Output the (x, y) coordinate of the center of the cell containing the given text.  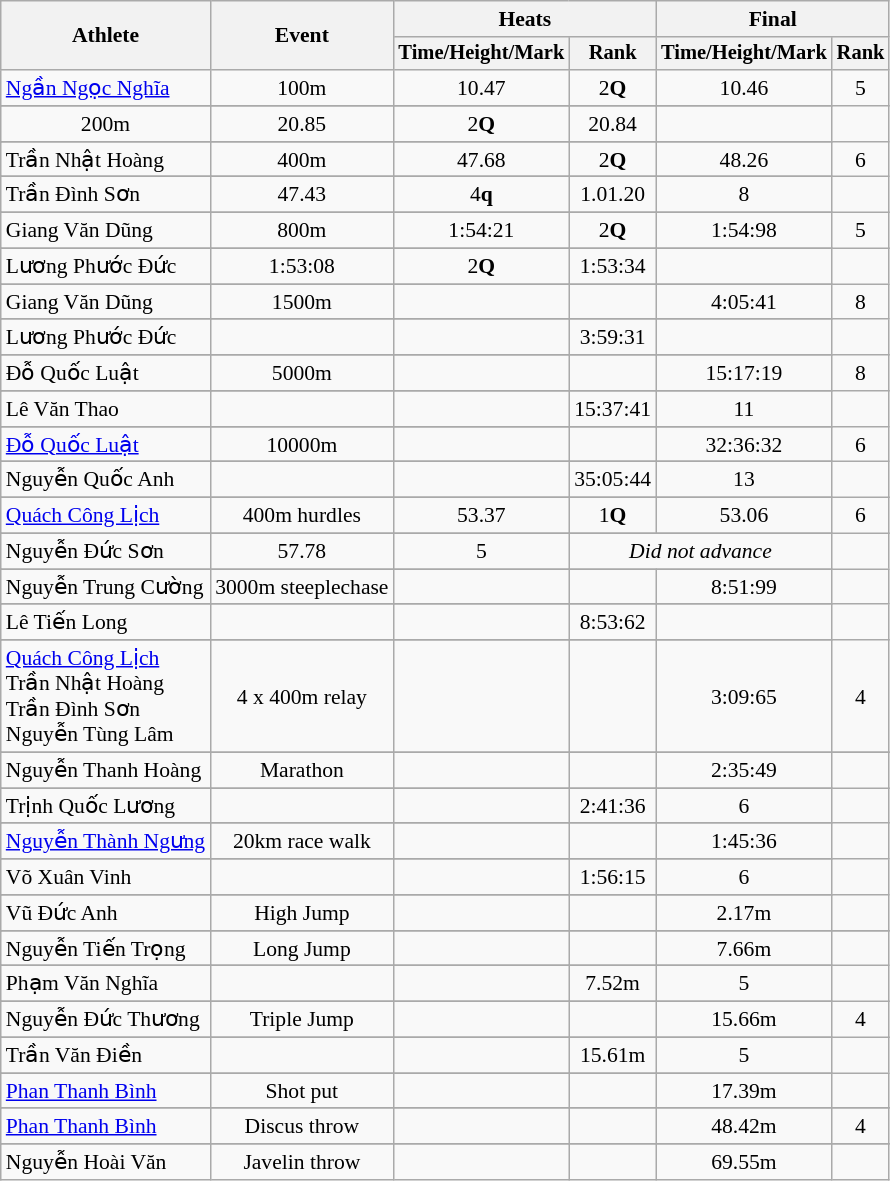
Nguyễn Thành Ngưng (106, 842)
4q (482, 195)
7.52m (612, 984)
Shot put (302, 1091)
5000m (302, 373)
17.39m (744, 1091)
1.01.20 (612, 195)
Javelin throw (302, 1162)
High Jump (302, 913)
20.85 (302, 124)
Marathon (302, 771)
Heats (526, 19)
7.66m (744, 949)
Trần Văn Điền (106, 1056)
47.68 (482, 160)
13 (744, 480)
3:59:31 (612, 338)
Nguyễn Tiến Trọng (106, 949)
400m (302, 160)
8:51:99 (744, 587)
Quách Công LịchTrần Nhật HoàngTrần Đình SơnNguyễn Tùng Lâm (106, 696)
1:45:36 (744, 842)
Nguyễn Đức Thương (106, 1020)
10.46 (744, 88)
Long Jump (302, 949)
Phạm Văn Nghĩa (106, 984)
2:35:49 (744, 771)
3:09:65 (744, 696)
1:54:98 (744, 231)
Vũ Đức Anh (106, 913)
Event (302, 36)
Triple Jump (302, 1020)
15.66m (744, 1020)
100m (302, 88)
1:54:21 (482, 231)
Discus throw (302, 1127)
Ngần Ngọc Nghĩa (106, 88)
400m hurdles (302, 516)
200m (106, 124)
48.42m (744, 1127)
2.17m (744, 913)
Trần Đình Sơn (106, 195)
47.43 (302, 195)
69.55m (744, 1162)
1:56:15 (612, 877)
Nguyễn Trung Cường (106, 587)
15:37:41 (612, 409)
2:41:36 (612, 806)
10.47 (482, 88)
35:05:44 (612, 480)
Did not advance (700, 552)
8:53:62 (612, 623)
3000m steeplechase (302, 587)
20.84 (612, 124)
4:05:41 (744, 302)
800m (302, 231)
20km race walk (302, 842)
Nguyễn Thanh Hoàng (106, 771)
1:53:08 (302, 267)
1500m (302, 302)
1Q (612, 516)
10000m (302, 445)
53.06 (744, 516)
Trần Nhật Hoàng (106, 160)
15.61m (612, 1056)
57.78 (302, 552)
Quách Công Lịch (106, 516)
4 x 400m relay (302, 696)
15:17:19 (744, 373)
Nguyễn Quốc Anh (106, 480)
Nguyễn Đức Sơn (106, 552)
11 (744, 409)
Nguyễn Hoài Văn (106, 1162)
53.37 (482, 516)
Võ Xuân Vinh (106, 877)
Lê Văn Thao (106, 409)
32:36:32 (744, 445)
Final (772, 19)
Lê Tiến Long (106, 623)
48.26 (744, 160)
Athlete (106, 36)
1:53:34 (612, 267)
Trịnh Quốc Lương (106, 806)
